Determine the (x, y) coordinate at the center of the cell enclosing the given text.  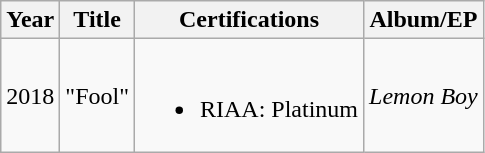
Title (98, 20)
Album/EP (424, 20)
2018 (30, 96)
RIAA: Platinum (248, 96)
Lemon Boy (424, 96)
Certifications (248, 20)
Year (30, 20)
"Fool" (98, 96)
